Pinpoint the cell where the given text exists, returning its [X, Y] midpoint coordinate. 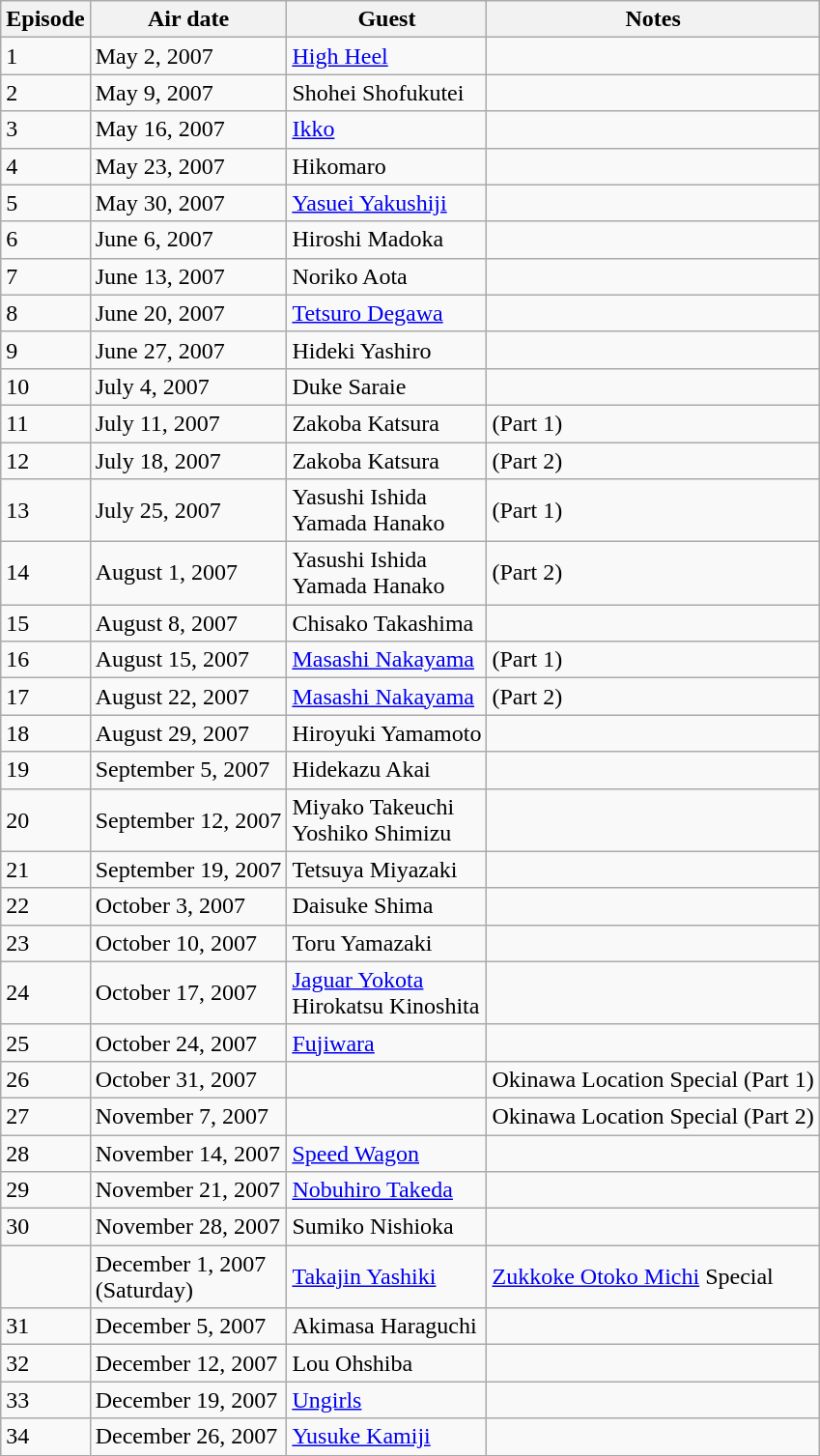
6 [45, 240]
November 7, 2007 [188, 1116]
December 26, 2007 [188, 1437]
Hiroyuki Yamamoto [386, 733]
Yasuei Yakushiji [386, 203]
Hideki Yashiro [386, 350]
Hikomaro [386, 166]
July 18, 2007 [188, 461]
May 16, 2007 [188, 129]
October 31, 2007 [188, 1079]
Noriko Aota [386, 276]
16 [45, 660]
December 19, 2007 [188, 1400]
9 [45, 350]
19 [45, 770]
12 [45, 461]
November 21, 2007 [188, 1190]
25 [45, 1042]
August 22, 2007 [188, 697]
24 [45, 993]
17 [45, 697]
Tetsuya Miyazaki [386, 870]
June 20, 2007 [188, 313]
May 2, 2007 [188, 56]
October 17, 2007 [188, 993]
May 23, 2007 [188, 166]
Jaguar YokotaHirokatsu Kinoshita [386, 993]
September 19, 2007 [188, 870]
August 8, 2007 [188, 623]
Fujiwara [386, 1042]
32 [45, 1363]
5 [45, 203]
November 28, 2007 [188, 1227]
Speed Wagon [386, 1153]
Zukkoke Otoko Michi Special [653, 1277]
8 [45, 313]
7 [45, 276]
30 [45, 1227]
22 [45, 906]
October 24, 2007 [188, 1042]
July 4, 2007 [188, 386]
33 [45, 1400]
Air date [188, 19]
Guest [386, 19]
1 [45, 56]
December 1, 2007(Saturday) [188, 1277]
Daisuke Shima [386, 906]
34 [45, 1437]
July 25, 2007 [188, 510]
Shohei Shofukutei [386, 93]
18 [45, 733]
Sumiko Nishioka [386, 1227]
Ungirls [386, 1400]
20 [45, 819]
Chisako Takashima [386, 623]
September 12, 2007 [188, 819]
Tetsuro Degawa [386, 313]
15 [45, 623]
Nobuhiro Takeda [386, 1190]
August 15, 2007 [188, 660]
Hidekazu Akai [386, 770]
December 12, 2007 [188, 1363]
Notes [653, 19]
August 1, 2007 [188, 574]
3 [45, 129]
23 [45, 943]
August 29, 2007 [188, 733]
Okinawa Location Special (Part 1) [653, 1079]
Akimasa Haraguchi [386, 1327]
December 5, 2007 [188, 1327]
Hiroshi Madoka [386, 240]
2 [45, 93]
Okinawa Location Special (Part 2) [653, 1116]
May 9, 2007 [188, 93]
28 [45, 1153]
June 27, 2007 [188, 350]
Episode [45, 19]
Duke Saraie [386, 386]
Yusuke Kamiji [386, 1437]
Lou Ohshiba [386, 1363]
14 [45, 574]
May 30, 2007 [188, 203]
Takajin Yashiki [386, 1277]
June 13, 2007 [188, 276]
July 11, 2007 [188, 423]
September 5, 2007 [188, 770]
October 10, 2007 [188, 943]
21 [45, 870]
10 [45, 386]
4 [45, 166]
27 [45, 1116]
29 [45, 1190]
Ikko [386, 129]
11 [45, 423]
Miyako TakeuchiYoshiko Shimizu [386, 819]
31 [45, 1327]
June 6, 2007 [188, 240]
High Heel [386, 56]
Toru Yamazaki [386, 943]
October 3, 2007 [188, 906]
13 [45, 510]
26 [45, 1079]
November 14, 2007 [188, 1153]
